Return [x, y] of the center of cell containing provided text 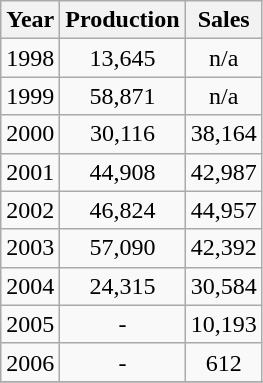
2003 [30, 248]
10,193 [224, 324]
612 [224, 362]
30,584 [224, 286]
2002 [30, 210]
44,908 [122, 172]
46,824 [122, 210]
58,871 [122, 96]
2001 [30, 172]
1999 [30, 96]
44,957 [224, 210]
Production [122, 20]
Year [30, 20]
Sales [224, 20]
24,315 [122, 286]
42,392 [224, 248]
2004 [30, 286]
38,164 [224, 134]
30,116 [122, 134]
57,090 [122, 248]
2006 [30, 362]
13,645 [122, 58]
2000 [30, 134]
42,987 [224, 172]
1998 [30, 58]
2005 [30, 324]
